Search for the cell housing the specified text and yield its (X, Y) center coordinate. 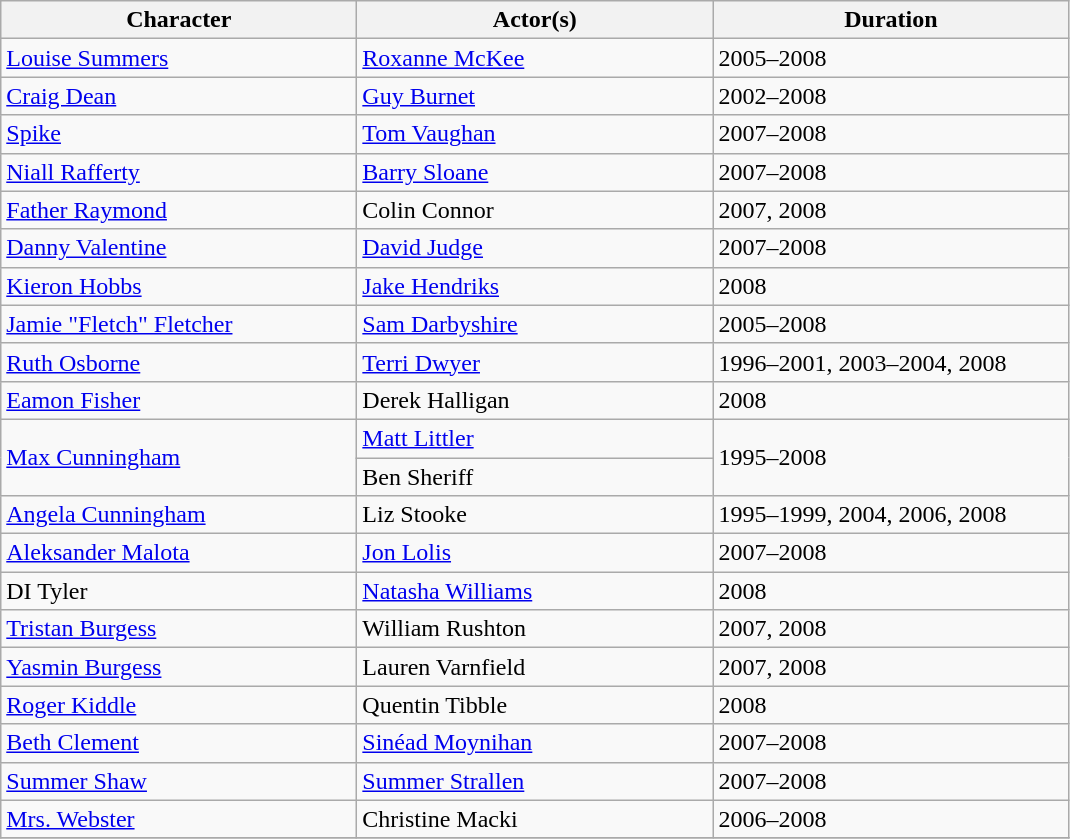
Derek Halligan (535, 400)
Sinéad Moynihan (535, 743)
Jon Lolis (535, 553)
Angela Cunningham (179, 515)
1995–2008 (891, 457)
DI Tyler (179, 591)
Lauren Varnfield (535, 667)
Eamon Fisher (179, 400)
Matt Littler (535, 438)
Max Cunningham (179, 457)
1995–1999, 2004, 2006, 2008 (891, 515)
Quentin Tibble (535, 705)
Character (179, 20)
Guy Burnet (535, 96)
Summer Strallen (535, 781)
Ben Sheriff (535, 477)
Louise Summers (179, 58)
Kieron Hobbs (179, 286)
Jake Hendriks (535, 286)
2006–2008 (891, 819)
Liz Stooke (535, 515)
Jamie "Fletch" Fletcher (179, 324)
David Judge (535, 248)
Colin Connor (535, 210)
Roxanne McKee (535, 58)
Summer Shaw (179, 781)
Roger Kiddle (179, 705)
Spike (179, 134)
Craig Dean (179, 96)
Tom Vaughan (535, 134)
Natasha Williams (535, 591)
Niall Rafferty (179, 172)
Ruth Osborne (179, 362)
Barry Sloane (535, 172)
Sam Darbyshire (535, 324)
Mrs. Webster (179, 819)
Danny Valentine (179, 248)
Christine Macki (535, 819)
William Rushton (535, 629)
Aleksander Malota (179, 553)
1996–2001, 2003–2004, 2008 (891, 362)
Duration (891, 20)
Tristan Burgess (179, 629)
Terri Dwyer (535, 362)
Actor(s) (535, 20)
Yasmin Burgess (179, 667)
Beth Clement (179, 743)
Father Raymond (179, 210)
2002–2008 (891, 96)
